Return the [X, Y] coordinate for the center point of the cell that contains the specified text.  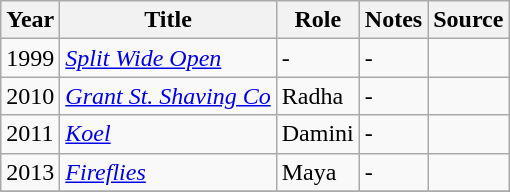
Title [168, 20]
Role [318, 20]
2013 [30, 172]
Radha [318, 96]
2010 [30, 96]
Damini [318, 134]
Koel [168, 134]
2011 [30, 134]
Source [468, 20]
Fireflies [168, 172]
1999 [30, 58]
Notes [393, 20]
Grant St. Shaving Co [168, 96]
Split Wide Open [168, 58]
Year [30, 20]
Maya [318, 172]
